Search for the cell housing the specified text and yield its [X, Y] center coordinate. 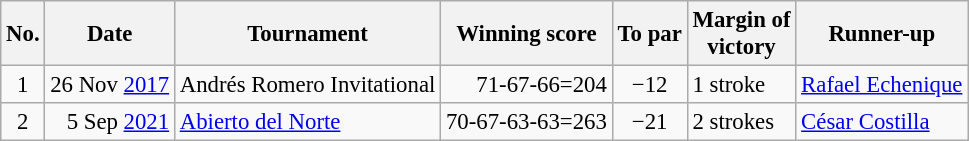
−12 [650, 85]
To par [650, 34]
1 [23, 85]
5 Sep 2021 [110, 122]
Rafael Echenique [882, 85]
Date [110, 34]
70-67-63-63=263 [527, 122]
Winning score [527, 34]
Tournament [307, 34]
Andrés Romero Invitational [307, 85]
Abierto del Norte [307, 122]
71-67-66=204 [527, 85]
Margin ofvictory [742, 34]
2 [23, 122]
26 Nov 2017 [110, 85]
2 strokes [742, 122]
1 stroke [742, 85]
−21 [650, 122]
César Costilla [882, 122]
Runner-up [882, 34]
No. [23, 34]
